Find where the given text appears and provide that cell's center as [X, Y] coordinate. 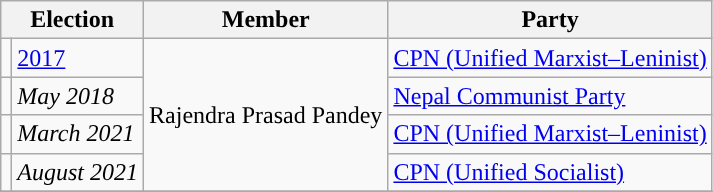
Rajendra Prasad Pandey [266, 115]
Member [266, 20]
March 2021 [78, 134]
CPN (Unified Socialist) [550, 172]
May 2018 [78, 96]
August 2021 [78, 172]
2017 [78, 58]
Election [72, 20]
Party [550, 20]
Nepal Communist Party [550, 96]
